Extract the [x, y] coordinate from the center of the cell holding the provided text.  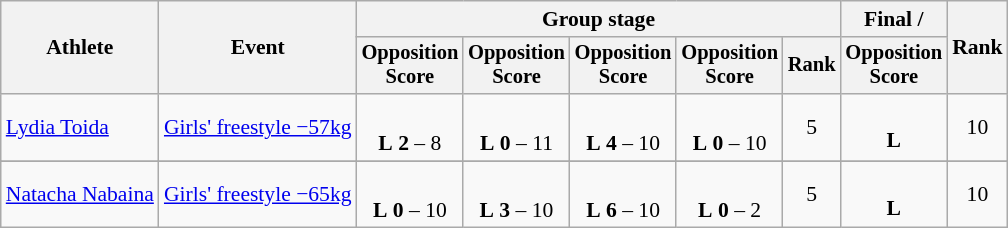
L 6 – 10 [624, 194]
L 0 – 2 [730, 194]
L 0 – 11 [516, 128]
Final / [894, 19]
Athlete [80, 48]
Natacha Nabaina [80, 194]
L 3 – 10 [516, 194]
Event [258, 48]
Girls' freestyle −57kg [258, 128]
Girls' freestyle −65kg [258, 194]
Group stage [599, 19]
Lydia Toida [80, 128]
L 4 – 10 [624, 128]
L 2 – 8 [410, 128]
